Return [x, y] of the center of cell containing provided text 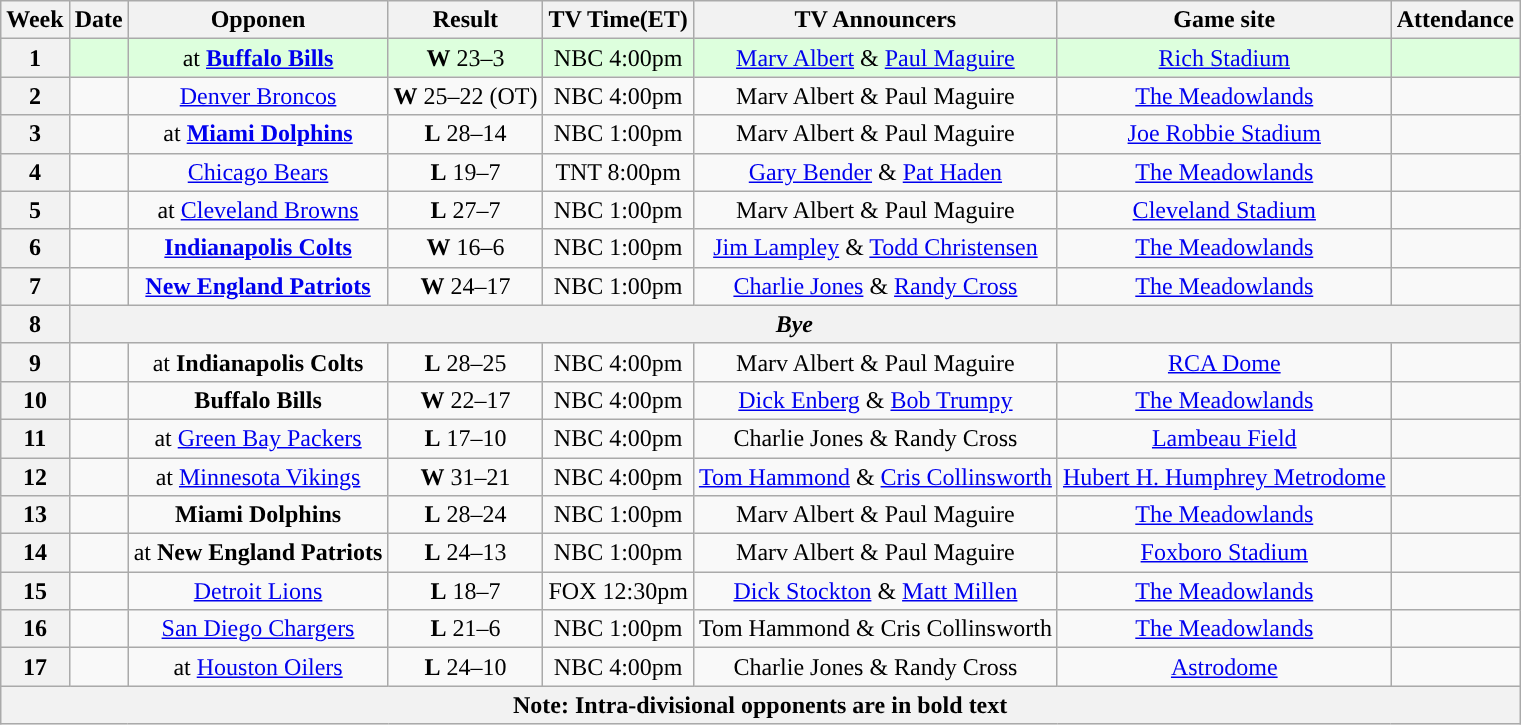
Indianapolis Colts [258, 248]
W 24–17 [466, 286]
W 23–3 [466, 58]
TV Announcers [875, 20]
L 18–7 [466, 591]
W 25–22 (OT) [466, 96]
Date [98, 20]
11 [35, 438]
L 17–10 [466, 438]
17 [35, 667]
L 24–13 [466, 553]
Dick Stockton & Matt Millen [875, 591]
Result [466, 20]
L 27–7 [466, 210]
Lambeau Field [1224, 438]
Rich Stadium [1224, 58]
16 [35, 629]
1 [35, 58]
Cleveland Stadium [1224, 210]
Hubert H. Humphrey Metrodome [1224, 477]
Joe Robbie Stadium [1224, 134]
at Miami Dolphins [258, 134]
Note: Intra-divisional opponents are in bold text [760, 705]
Miami Dolphins [258, 515]
San Diego Chargers [258, 629]
at Cleveland Browns [258, 210]
7 [35, 286]
L 24–10 [466, 667]
5 [35, 210]
15 [35, 591]
Buffalo Bills [258, 400]
at Houston Oilers [258, 667]
Attendance [1455, 20]
Dick Enberg & Bob Trumpy [875, 400]
TNT 8:00pm [618, 172]
Jim Lampley & Todd Christensen [875, 248]
FOX 12:30pm [618, 591]
at Indianapolis Colts [258, 362]
W 22–17 [466, 400]
L 28–25 [466, 362]
L 21–6 [466, 629]
Game site [1224, 20]
at Green Bay Packers [258, 438]
New England Patriots [258, 286]
10 [35, 400]
Foxboro Stadium [1224, 553]
Chicago Bears [258, 172]
at New England Patriots [258, 553]
at Buffalo Bills [258, 58]
TV Time(ET) [618, 20]
L 28–14 [466, 134]
2 [35, 96]
at Minnesota Vikings [258, 477]
Bye [794, 324]
Detroit Lions [258, 591]
Gary Bender & Pat Haden [875, 172]
Week [35, 20]
3 [35, 134]
L 28–24 [466, 515]
6 [35, 248]
12 [35, 477]
4 [35, 172]
Denver Broncos [258, 96]
13 [35, 515]
14 [35, 553]
W 31–21 [466, 477]
Astrodome [1224, 667]
L 19–7 [466, 172]
Opponen [258, 20]
RCA Dome [1224, 362]
9 [35, 362]
8 [35, 324]
W 16–6 [466, 248]
